Extract the [X, Y] coordinate from the center of the cell holding the provided text.  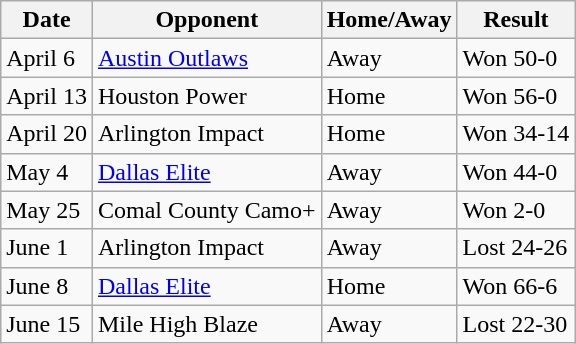
April 6 [47, 58]
Home/Away [389, 20]
Lost 22-30 [516, 324]
June 1 [47, 248]
Houston Power [206, 96]
April 13 [47, 96]
May 25 [47, 210]
Won 44-0 [516, 172]
Opponent [206, 20]
Comal County Camo+ [206, 210]
Lost 24-26 [516, 248]
Mile High Blaze [206, 324]
Won 2-0 [516, 210]
April 20 [47, 134]
Won 56-0 [516, 96]
Austin Outlaws [206, 58]
Result [516, 20]
June 15 [47, 324]
Date [47, 20]
May 4 [47, 172]
Won 34-14 [516, 134]
June 8 [47, 286]
Won 66-6 [516, 286]
Won 50-0 [516, 58]
